Extract the (X, Y) coordinate from the center of the cell holding the provided text.  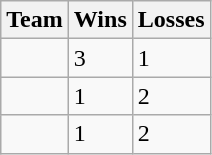
Wins (100, 20)
3 (100, 58)
Team (35, 20)
Losses (171, 20)
